Return (X, Y) of the center of cell containing provided text 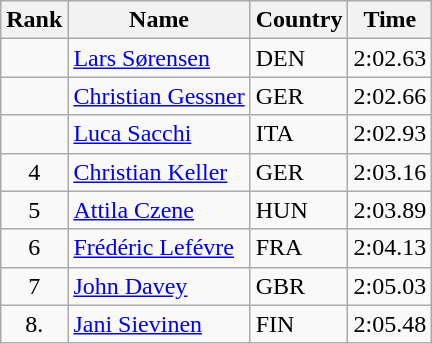
2:05.03 (390, 286)
Name (159, 20)
Attila Czene (159, 210)
6 (34, 248)
5 (34, 210)
FRA (299, 248)
DEN (299, 58)
Time (390, 20)
ITA (299, 134)
FIN (299, 324)
2:02.63 (390, 58)
2:03.89 (390, 210)
Jani Sievinen (159, 324)
Rank (34, 20)
8. (34, 324)
Lars Sørensen (159, 58)
Christian Gessner (159, 96)
7 (34, 286)
Christian Keller (159, 172)
2:02.66 (390, 96)
John Davey (159, 286)
HUN (299, 210)
Frédéric Lefévre (159, 248)
2:02.93 (390, 134)
2:04.13 (390, 248)
Country (299, 20)
GBR (299, 286)
2:05.48 (390, 324)
Luca Sacchi (159, 134)
4 (34, 172)
2:03.16 (390, 172)
